Provide the (x, y) coordinate of the cell's center where the given text is located.  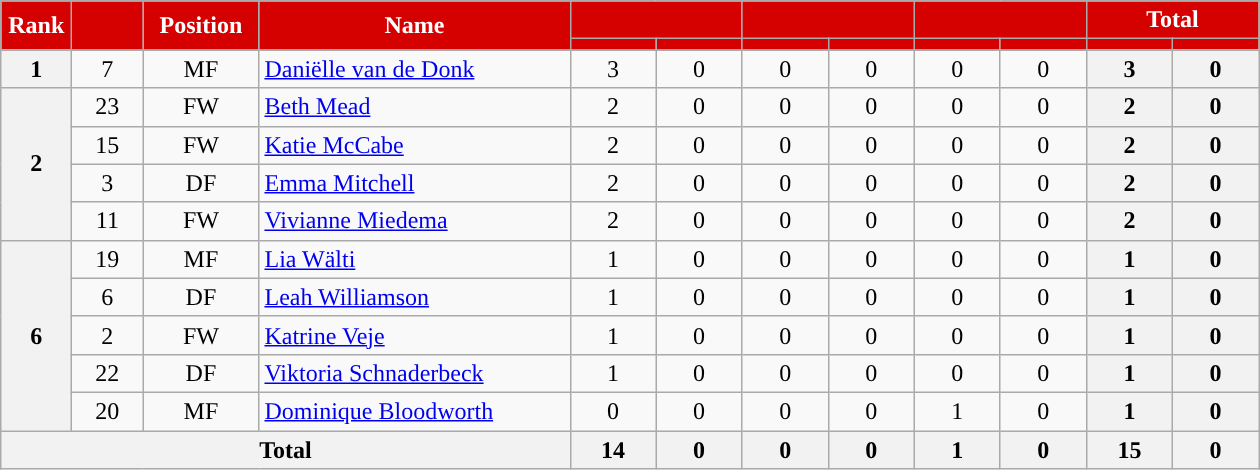
14 (613, 449)
11 (108, 221)
Katie McCabe (414, 145)
19 (108, 259)
Dominique Bloodworth (414, 411)
Emma Mitchell (414, 183)
Beth Mead (414, 107)
Rank (36, 26)
Katrine Veje (414, 335)
Vivianne Miedema (414, 221)
7 (108, 69)
Viktoria Schnaderbeck (414, 373)
Leah Williamson (414, 297)
Lia Wälti (414, 259)
20 (108, 411)
22 (108, 373)
Name (414, 26)
Position (201, 26)
Daniëlle van de Donk (414, 69)
23 (108, 107)
